Detect which cell encompasses the target text, then output its (x, y) center coordinate. 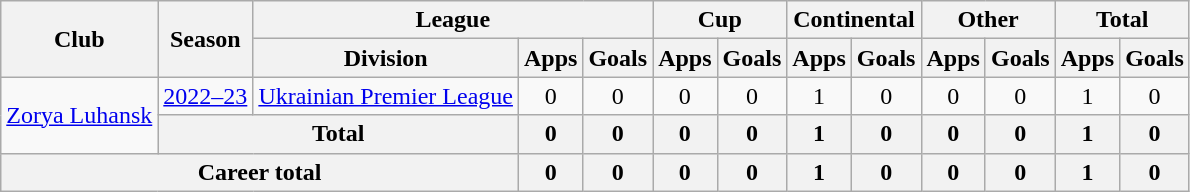
Zorya Luhansk (80, 115)
Continental (854, 20)
Club (80, 39)
Season (206, 39)
Career total (260, 172)
League (453, 20)
Cup (720, 20)
Other (988, 20)
Ukrainian Premier League (386, 96)
2022–23 (206, 96)
Division (386, 58)
